From the cell containing the given text, extract its center point as (x, y) coordinate. 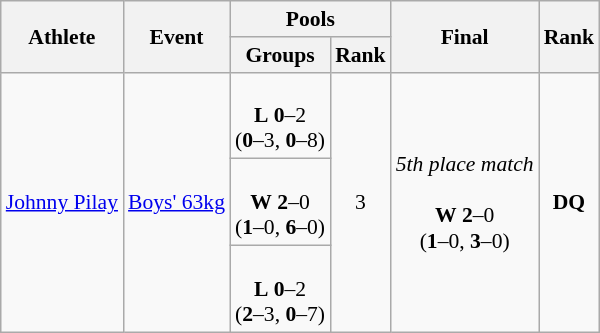
5th place matchW 2–0(1–0, 3–0) (465, 202)
W 2–0(1–0, 6–0) (280, 202)
Athlete (62, 36)
Final (465, 36)
Johnny Pilay (62, 202)
L 0–2(2–3, 0–7) (280, 290)
Boys' 63kg (176, 202)
Groups (280, 55)
Event (176, 36)
L 0–2(0–3, 0–8) (280, 116)
3 (360, 202)
DQ (570, 202)
Pools (310, 19)
